Pinpoint the cell where the given text exists, returning its (x, y) midpoint coordinate. 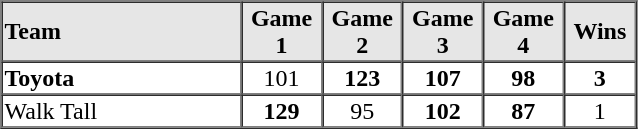
Walk Tall (122, 110)
107 (442, 78)
102 (442, 110)
98 (524, 78)
Wins (600, 32)
Game 3 (442, 32)
3 (600, 78)
87 (524, 110)
101 (282, 78)
Team (122, 32)
95 (362, 110)
129 (282, 110)
Game 4 (524, 32)
Game 2 (362, 32)
1 (600, 110)
123 (362, 78)
Toyota (122, 78)
Game 1 (282, 32)
